Search for the cell housing the specified text and yield its [x, y] center coordinate. 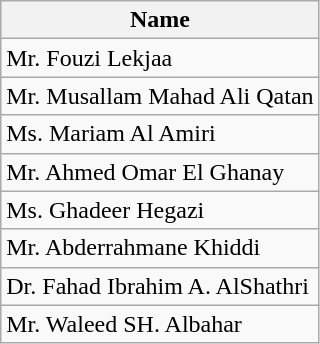
Mr. Musallam Mahad Ali Qatan [160, 96]
Mr. Waleed SH. Albahar [160, 324]
Mr. Fouzi Lekjaa [160, 58]
Dr. Fahad Ibrahim A. AlShathri [160, 286]
Name [160, 20]
Mr. Abderrahmane Khiddi [160, 248]
Ms. Mariam Al Amiri [160, 134]
Ms. Ghadeer Hegazi [160, 210]
Mr. Ahmed Omar El Ghanay [160, 172]
